Search for the cell housing the specified text and yield its (x, y) center coordinate. 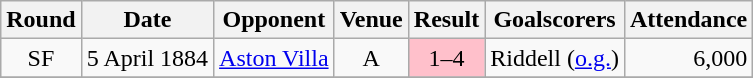
Venue (371, 20)
5 April 1884 (147, 58)
Opponent (274, 20)
Goalscorers (555, 20)
A (371, 58)
Attendance (688, 20)
6,000 (688, 58)
Riddell (o.g.) (555, 58)
Result (446, 20)
Round (41, 20)
Aston Villa (274, 58)
SF (41, 58)
Date (147, 20)
1–4 (446, 58)
